Return the (X, Y) coordinate for the center point of the cell that contains the specified text.  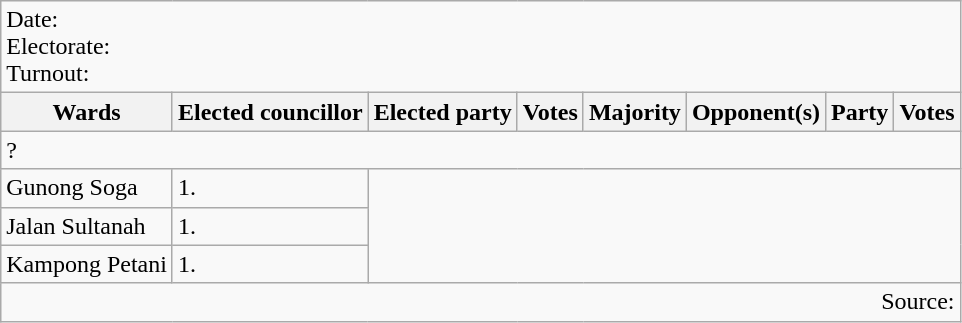
Elected councillor (270, 112)
Date: Electorate: Turnout: (480, 47)
Opponent(s) (756, 112)
Party (860, 112)
Jalan Sultanah (87, 226)
Wards (87, 112)
Gunong Soga (87, 188)
? (480, 150)
Majority (634, 112)
Elected party (442, 112)
Source: (480, 302)
Kampong Petani (87, 264)
